Output the (x, y) coordinate of the center of the cell containing the given text.  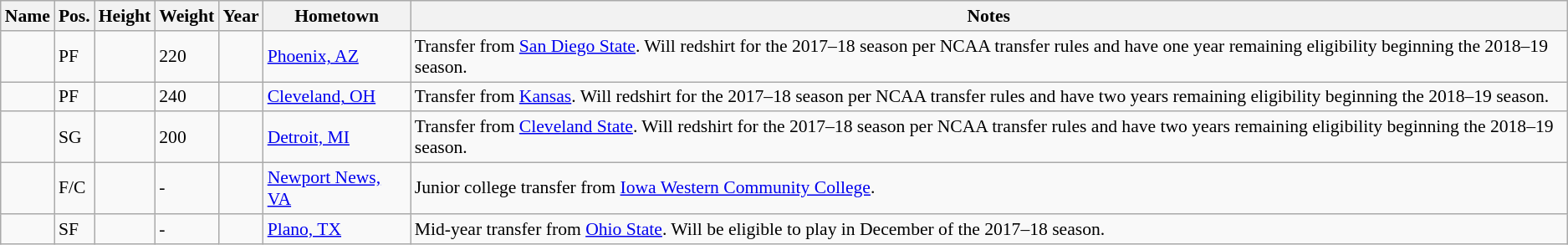
Name (28, 16)
F/C (74, 189)
Newport News, VA (337, 189)
Phoenix, AZ (337, 57)
SG (74, 137)
220 (186, 57)
Year (241, 16)
Detroit, MI (337, 137)
Plano, TX (337, 229)
Weight (186, 16)
Pos. (74, 16)
Height (125, 16)
Mid-year transfer from Ohio State. Will be eligible to play in December of the 2017–18 season. (988, 229)
SF (74, 229)
Hometown (337, 16)
240 (186, 97)
Notes (988, 16)
Junior college transfer from Iowa Western Community College. (988, 189)
200 (186, 137)
Cleveland, OH (337, 97)
